From the cell containing the given text, extract its center point as (X, Y) coordinate. 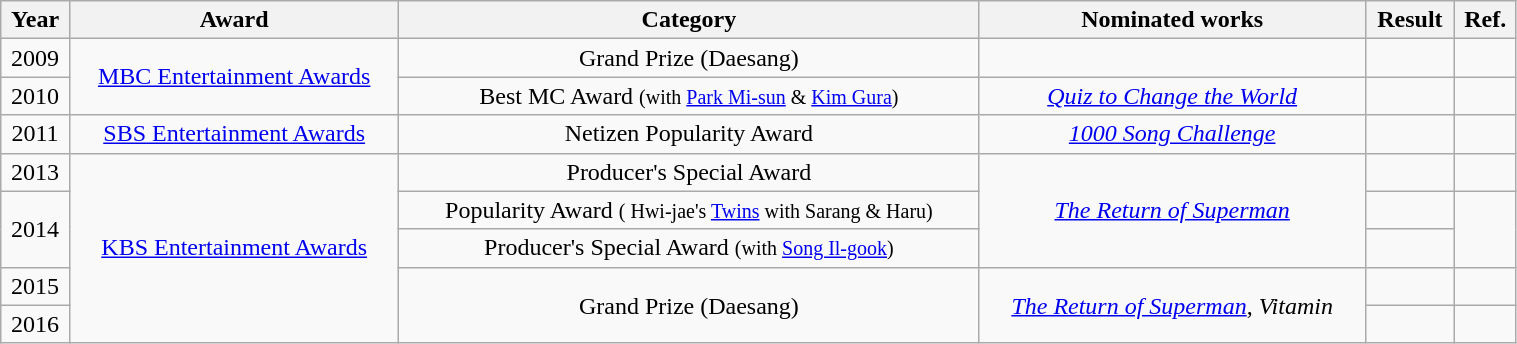
Award (234, 20)
The Return of Superman (1172, 210)
2015 (36, 286)
Netizen Popularity Award (689, 134)
2010 (36, 96)
MBC Entertainment Awards (234, 77)
SBS Entertainment Awards (234, 134)
2016 (36, 324)
Producer's Special Award (689, 172)
1000 Song Challenge (1172, 134)
Nominated works (1172, 20)
KBS Entertainment Awards (234, 248)
Year (36, 20)
Best MC Award (with Park Mi-sun & Kim Gura) (689, 96)
Producer's Special Award (with Song Il-gook) (689, 248)
2014 (36, 229)
The Return of Superman, Vitamin (1172, 305)
Result (1410, 20)
Category (689, 20)
Quiz to Change the World (1172, 96)
2013 (36, 172)
Ref. (1485, 20)
Popularity Award ( Hwi-jae's Twins with Sarang & Haru) (689, 210)
2009 (36, 58)
2011 (36, 134)
